Search for the cell housing the specified text and yield its [X, Y] center coordinate. 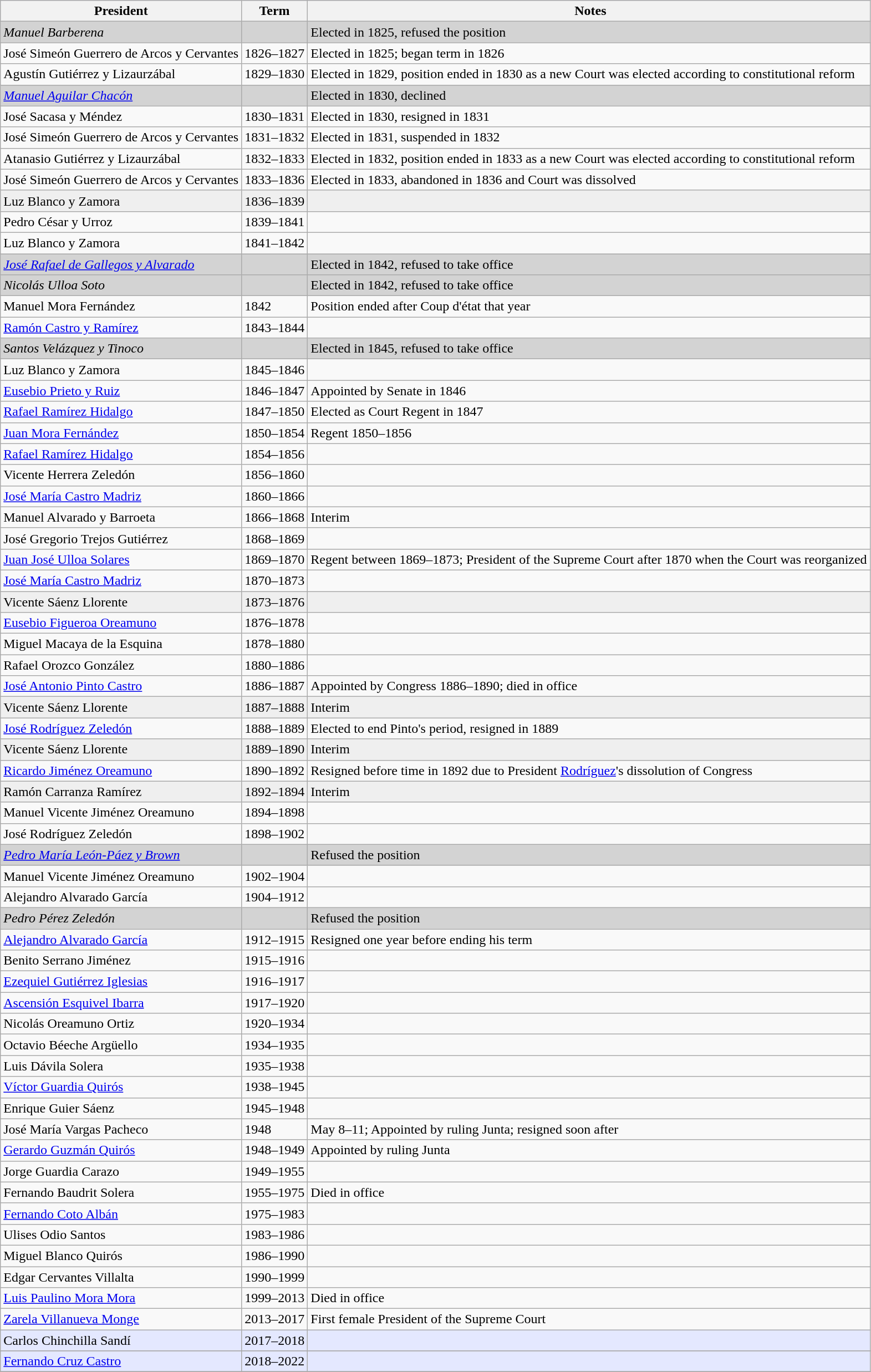
Position ended after Coup d'état that year [589, 307]
Víctor Guardia Quirós [121, 1087]
Appointed by Congress 1886–1890; died in office [589, 686]
1847–1850 [275, 412]
Elected in 1833, abandoned in 1836 and Court was dissolved [589, 180]
1850–1854 [275, 433]
1880–1886 [275, 665]
1886–1887 [275, 686]
Fernando Cruz Castro [121, 1361]
Ascensión Esquivel Ibarra [121, 1003]
1833–1836 [275, 180]
Elected to end Pinto's period, resigned in 1889 [589, 728]
Pedro María León-Páez y Brown [121, 855]
Resigned before time in 1892 due to President Rodríguez's dissolution of Congress [589, 771]
José Antonio Pinto Castro [121, 686]
Luis Dávila Solera [121, 1066]
Pedro Pérez Zeledón [121, 918]
José Rafael de Gallegos y Alvarado [121, 264]
Juan José Ulloa Solares [121, 559]
Elected in 1831, suspended in 1832 [589, 137]
Manuel Mora Fernández [121, 307]
1912–1915 [275, 940]
Carlos Chinchilla Sandí [121, 1340]
Elected in 1845, refused to take office [589, 349]
1878–1880 [275, 644]
Enrique Guier Sáenz [121, 1108]
Elected in 1832, position ended in 1833 as a new Court was elected according to constitutional reform [589, 159]
1983–1986 [275, 1235]
Elected in 1829, position ended in 1830 as a new Court was elected according to constitutional reform [589, 74]
1986–1990 [275, 1256]
May 8–11; Appointed by ruling Junta; resigned soon after [589, 1129]
Ricardo Jiménez Oreamuno [121, 771]
1870–1873 [275, 580]
Manuel Aguilar Chacón [121, 95]
1873–1876 [275, 601]
Ezequiel Gutiérrez Iglesias [121, 982]
Pedro César y Urroz [121, 222]
2013–2017 [275, 1319]
1975–1983 [275, 1213]
1831–1832 [275, 137]
1826–1827 [275, 53]
1915–1916 [275, 961]
Octavio Béeche Argüello [121, 1045]
Regent 1850–1856 [589, 433]
1904–1912 [275, 897]
1845–1846 [275, 370]
Regent between 1869–1873; President of the Supreme Court after 1870 when the Court was reorganized [589, 559]
1843–1844 [275, 328]
1866–1868 [275, 517]
1868–1869 [275, 538]
1842 [275, 307]
Appointed by Senate in 1846 [589, 391]
Ramón Carranza Ramírez [121, 792]
Elected in 1830, resigned in 1831 [589, 116]
1836–1839 [275, 201]
1938–1945 [275, 1087]
1832–1833 [275, 159]
Ramón Castro y Ramírez [121, 328]
1902–1904 [275, 876]
1945–1948 [275, 1108]
1916–1917 [275, 982]
Rafael Orozco González [121, 665]
Edgar Cervantes Villalta [121, 1277]
2017–2018 [275, 1340]
Juan Mora Fernández [121, 433]
José Gregorio Trejos Gutiérrez [121, 538]
Elected in 1830, declined [589, 95]
1898–1902 [275, 834]
1846–1847 [275, 391]
Elected as Court Regent in 1847 [589, 412]
1854–1856 [275, 454]
1948–1949 [275, 1150]
1917–1920 [275, 1003]
Notes [589, 11]
1830–1831 [275, 116]
2018–2022 [275, 1361]
1829–1830 [275, 74]
Nicolás Ulloa Soto [121, 285]
Nicolás Oreamuno Ortiz [121, 1024]
José Sacasa y Méndez [121, 116]
Zarela Villanueva Monge [121, 1319]
1935–1938 [275, 1066]
Miguel Macaya de la Esquina [121, 644]
First female President of the Supreme Court [589, 1319]
Luis Paulino Mora Mora [121, 1298]
1990–1999 [275, 1277]
Agustín Gutiérrez y Lizaurzábal [121, 74]
1876–1878 [275, 623]
1839–1841 [275, 222]
Eusebio Figueroa Oreamuno [121, 623]
1948 [275, 1129]
Benito Serrano Jiménez [121, 961]
1894–1898 [275, 813]
1949–1955 [275, 1171]
1869–1870 [275, 559]
Fernando Baudrit Solera [121, 1192]
Elected in 1825; began term in 1826 [589, 53]
1888–1889 [275, 728]
Appointed by ruling Junta [589, 1150]
1892–1894 [275, 792]
Gerardo Guzmán Quirós [121, 1150]
Santos Velázquez y Tinoco [121, 349]
Ulises Odio Santos [121, 1235]
1841–1842 [275, 243]
1934–1935 [275, 1045]
1856–1860 [275, 475]
1887–1888 [275, 707]
Resigned one year before ending his term [589, 940]
1860–1866 [275, 496]
Jorge Guardia Carazo [121, 1171]
1999–2013 [275, 1298]
1920–1934 [275, 1024]
1955–1975 [275, 1192]
Fernando Coto Albán [121, 1213]
Eusebio Prieto y Ruiz [121, 391]
Manuel Alvarado y Barroeta [121, 517]
Term [275, 11]
1890–1892 [275, 771]
Elected in 1825, refused the position [589, 32]
President [121, 11]
José María Vargas Pacheco [121, 1129]
Atanasio Gutiérrez y Lizaurzábal [121, 159]
Miguel Blanco Quirós [121, 1256]
Manuel Barberena [121, 32]
1889–1890 [275, 749]
Vicente Herrera Zeledón [121, 475]
